From the cell containing the given text, extract its center point as (x, y) coordinate. 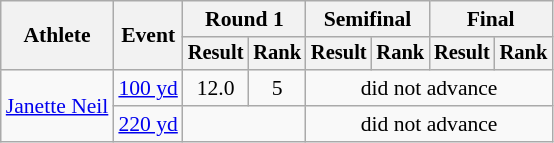
100 yd (148, 88)
Event (148, 36)
Semifinal (368, 19)
5 (277, 88)
Round 1 (244, 19)
220 yd (148, 124)
12.0 (216, 88)
Janette Neil (58, 106)
Athlete (58, 36)
Final (490, 19)
